Provide the (x, y) coordinate of the cell's center where the given text is located.  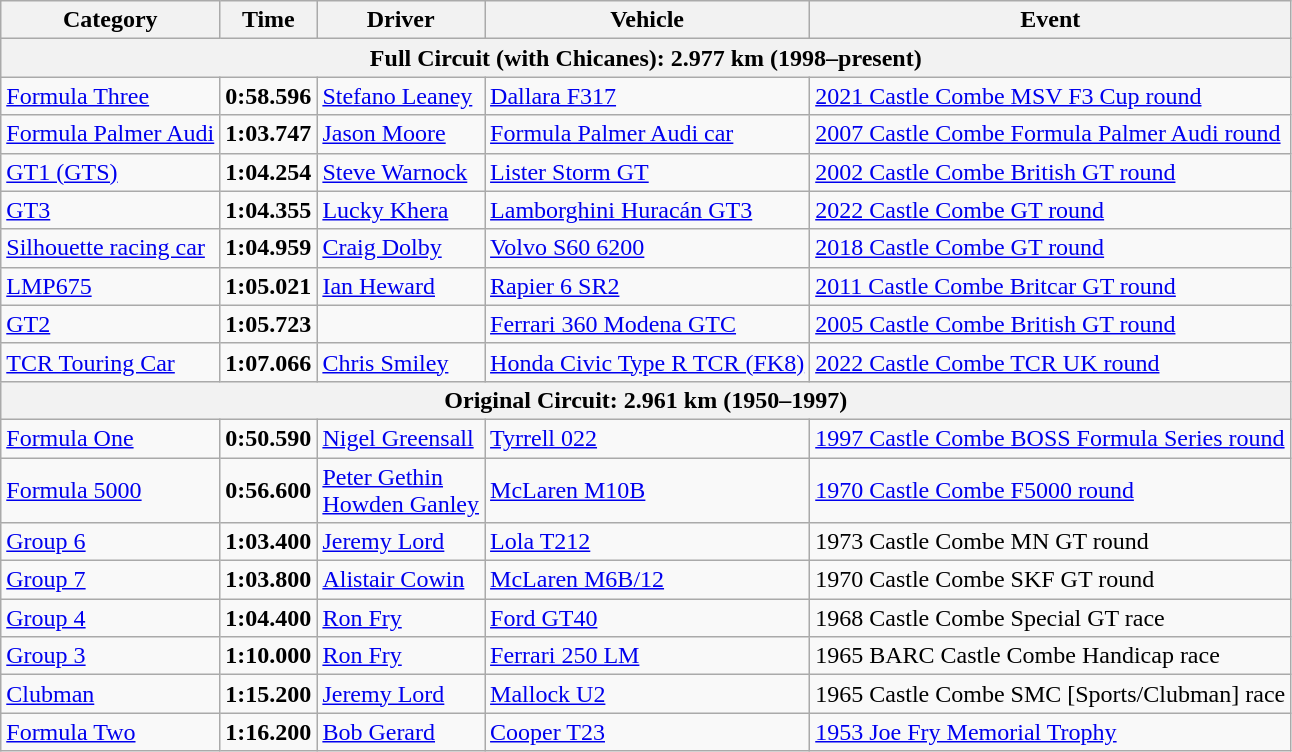
1:05.021 (268, 286)
LMP675 (110, 286)
GT2 (110, 324)
Lola T212 (648, 542)
0:58.596 (268, 96)
1:03.747 (268, 134)
Driver (401, 20)
1970 Castle Combe F5000 round (1050, 490)
Peter GethinHowden Ganley (401, 490)
Lamborghini Huracán GT3 (648, 210)
1970 Castle Combe SKF GT round (1050, 580)
Vehicle (648, 20)
1:16.200 (268, 732)
2021 Castle Combe MSV F3 Cup round (1050, 96)
Formula Palmer Audi car (648, 134)
1997 Castle Combe BOSS Formula Series round (1050, 438)
GT1 (GTS) (110, 172)
0:50.590 (268, 438)
Stefano Leaney (401, 96)
Volvo S60 6200 (648, 248)
Ian Heward (401, 286)
Chris Smiley (401, 362)
Alistair Cowin (401, 580)
1968 Castle Combe Special GT race (1050, 618)
Group 7 (110, 580)
Lucky Khera (401, 210)
2002 Castle Combe British GT round (1050, 172)
1:10.000 (268, 656)
2018 Castle Combe GT round (1050, 248)
Clubman (110, 694)
Category (110, 20)
Honda Civic Type R TCR (FK8) (648, 362)
Ford GT40 (648, 618)
Ferrari 360 Modena GTC (648, 324)
Cooper T23 (648, 732)
1:04.400 (268, 618)
Nigel Greensall (401, 438)
Rapier 6 SR2 (648, 286)
Bob Gerard (401, 732)
Formula Palmer Audi (110, 134)
1953 Joe Fry Memorial Trophy (1050, 732)
1:04.355 (268, 210)
Mallock U2 (648, 694)
1:04.254 (268, 172)
Group 3 (110, 656)
2011 Castle Combe Britcar GT round (1050, 286)
Dallara F317 (648, 96)
Event (1050, 20)
2005 Castle Combe British GT round (1050, 324)
1:03.800 (268, 580)
Craig Dolby (401, 248)
Formula Three (110, 96)
Group 4 (110, 618)
0:56.600 (268, 490)
TCR Touring Car (110, 362)
McLaren M6B/12 (648, 580)
1965 BARC Castle Combe Handicap race (1050, 656)
2022 Castle Combe GT round (1050, 210)
1:04.959 (268, 248)
Group 6 (110, 542)
1965 Castle Combe SMC [Sports/Clubman] race (1050, 694)
Tyrrell 022 (648, 438)
Ferrari 250 LM (648, 656)
Lister Storm GT (648, 172)
1:03.400 (268, 542)
2007 Castle Combe Formula Palmer Audi round (1050, 134)
Full Circuit (with Chicanes): 2.977 km (1998–present) (646, 58)
Time (268, 20)
1:07.066 (268, 362)
Formula 5000 (110, 490)
Formula Two (110, 732)
1:05.723 (268, 324)
Jason Moore (401, 134)
Formula One (110, 438)
McLaren M10B (648, 490)
1973 Castle Combe MN GT round (1050, 542)
1:15.200 (268, 694)
2022 Castle Combe TCR UK round (1050, 362)
GT3 (110, 210)
Steve Warnock (401, 172)
Silhouette racing car (110, 248)
Original Circuit: 2.961 km (1950–1997) (646, 400)
